From the cell containing the given text, extract its center point as (X, Y) coordinate. 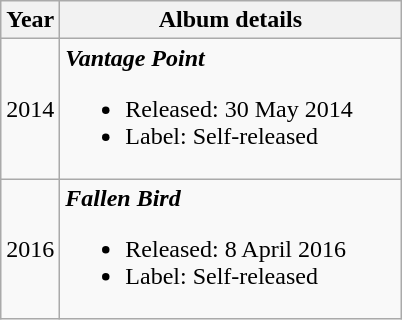
2016 (30, 249)
2014 (30, 109)
Album details (230, 20)
Fallen BirdReleased: 8 April 2016Label: Self-released (230, 249)
Vantage PointReleased: 30 May 2014Label: Self-released (230, 109)
Year (30, 20)
